From the cell containing the given text, extract its center point as [X, Y] coordinate. 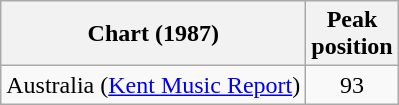
93 [352, 85]
Chart (1987) [154, 34]
Australia (Kent Music Report) [154, 85]
Peakposition [352, 34]
